Detect which cell encompasses the target text, then output its (X, Y) center coordinate. 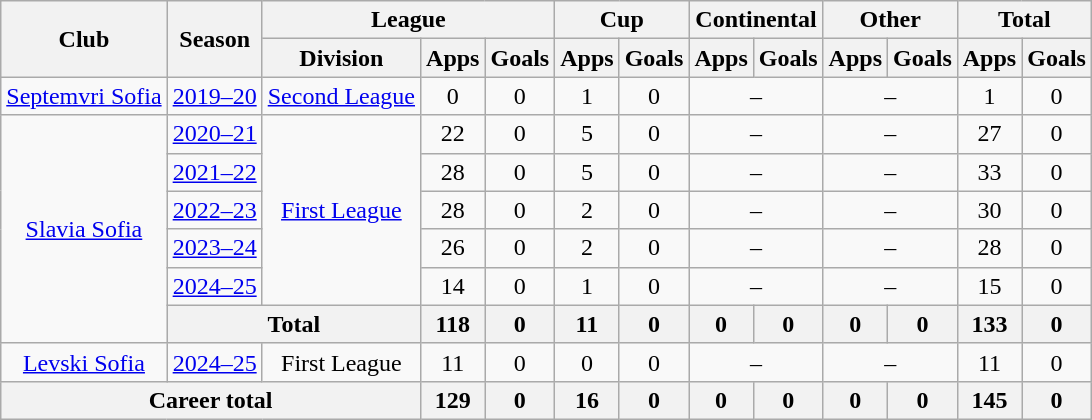
22 (453, 134)
26 (453, 248)
27 (989, 134)
Career total (211, 400)
Septemvri Sofia (84, 96)
30 (989, 210)
2019–20 (214, 96)
118 (453, 324)
Second League (341, 96)
2020–21 (214, 134)
133 (989, 324)
2021–22 (214, 172)
129 (453, 400)
Levski Sofia (84, 362)
2023–24 (214, 248)
Slavia Sofia (84, 229)
Division (341, 58)
15 (989, 286)
Other (890, 20)
14 (453, 286)
Season (214, 39)
League (408, 20)
Cup (622, 20)
2022–23 (214, 210)
33 (989, 172)
145 (989, 400)
Club (84, 39)
Continental (756, 20)
16 (587, 400)
